Return (X, Y) of the center of cell containing provided text 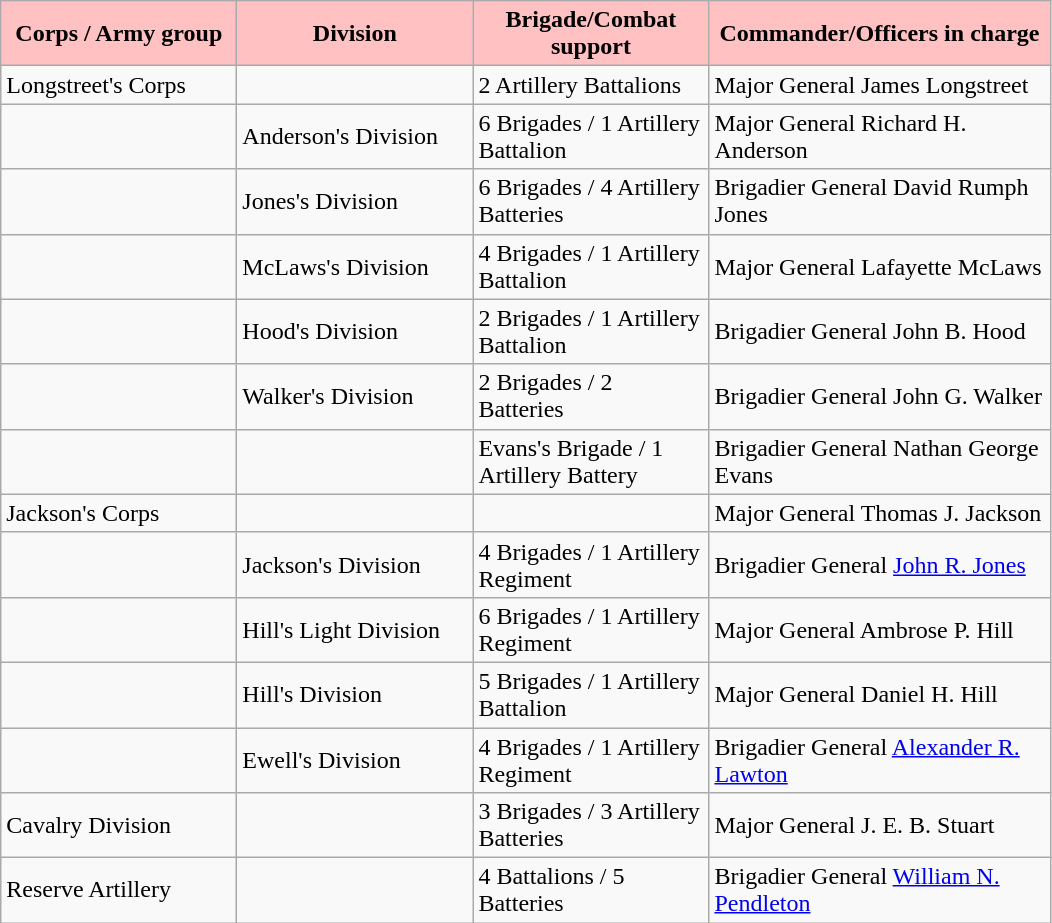
2 Brigades / 1 Artillery Battalion (591, 332)
6 Brigades / 1 Artillery Regiment (591, 630)
Ewell's Division (355, 760)
Brigadier General John R. Jones (880, 564)
Brigadier General David Rumph Jones (880, 202)
Major General Thomas J. Jackson (880, 513)
Major General James Longstreet (880, 85)
Hill's Light Division (355, 630)
Corps / Army group (119, 34)
6 Brigades / 1 Artillery Battalion (591, 136)
Brigade/Combat support (591, 34)
4 Brigades / 1 Artillery Battalion (591, 266)
Walker's Division (355, 396)
Major General Lafayette McLaws (880, 266)
Major General Richard H. Anderson (880, 136)
Jackson's Division (355, 564)
Major General Daniel H. Hill (880, 694)
Brigadier General John G. Walker (880, 396)
Division (355, 34)
2 Artillery Battalions (591, 85)
Jackson's Corps (119, 513)
Anderson's Division (355, 136)
Jones's Division (355, 202)
McLaws's Division (355, 266)
Cavalry Division (119, 826)
Major General Ambrose P. Hill (880, 630)
Commander/Officers in charge (880, 34)
Longstreet's Corps (119, 85)
Reserve Artillery (119, 890)
3 Brigades / 3 Artillery Batteries (591, 826)
Major General J. E. B. Stuart (880, 826)
Brigadier General Alexander R. Lawton (880, 760)
6 Brigades / 4 Artillery Batteries (591, 202)
Brigadier General William N. Pendleton (880, 890)
5 Brigades / 1 Artillery Battalion (591, 694)
Hood's Division (355, 332)
Brigadier General John B. Hood (880, 332)
Brigadier General Nathan George Evans (880, 462)
Hill's Division (355, 694)
4 Battalions / 5 Batteries (591, 890)
2 Brigades / 2 Batteries (591, 396)
Evans's Brigade / 1 Artillery Battery (591, 462)
